Pinpoint the cell where the given text exists, returning its [X, Y] midpoint coordinate. 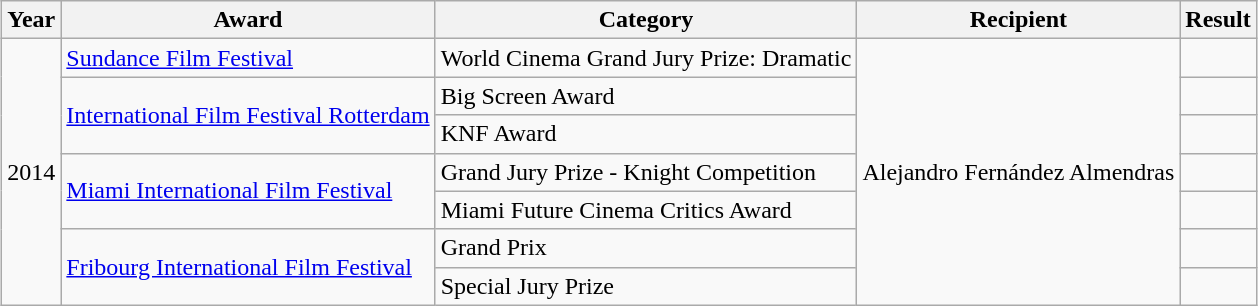
2014 [32, 172]
Sundance Film Festival [248, 58]
Award [248, 20]
Special Jury Prize [646, 286]
KNF Award [646, 134]
Category [646, 20]
Recipient [1018, 20]
Grand Prix [646, 248]
Result [1218, 20]
Miami International Film Festival [248, 191]
Miami Future Cinema Critics Award [646, 210]
Grand Jury Prize - Knight Competition [646, 172]
Alejandro Fernández Almendras [1018, 172]
World Cinema Grand Jury Prize: Dramatic [646, 58]
Year [32, 20]
Fribourg International Film Festival [248, 267]
Big Screen Award [646, 96]
International Film Festival Rotterdam [248, 115]
